Return (X, Y) of the center of cell containing provided text 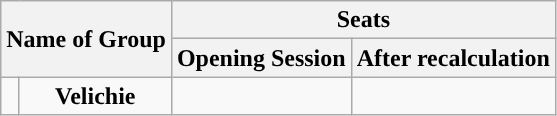
Opening Session (261, 58)
Name of Group (86, 39)
Velichie (95, 96)
After recalculation (453, 58)
Seats (363, 20)
